Find where the given text appears and provide that cell's center as [x, y] coordinate. 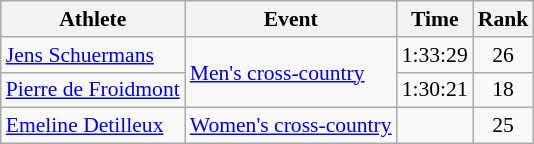
Women's cross-country [291, 126]
1:33:29 [435, 55]
18 [504, 90]
25 [504, 126]
Pierre de Froidmont [93, 90]
Event [291, 19]
Athlete [93, 19]
Jens Schuermans [93, 55]
26 [504, 55]
Emeline Detilleux [93, 126]
Men's cross-country [291, 72]
Rank [504, 19]
Time [435, 19]
1:30:21 [435, 90]
